Identify which cell holds the provided text, then report its [x, y] central coordinate. 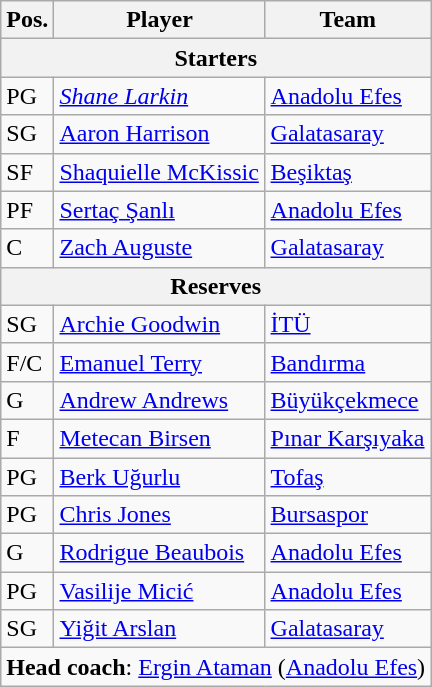
Rodrigue Beaubois [160, 553]
Starters [216, 58]
Sertaç Şanlı [160, 210]
Emanuel Terry [160, 362]
F/C [28, 362]
Büyükçekmece [348, 400]
PF [28, 210]
Chris Jones [160, 515]
Reserves [216, 286]
F [28, 438]
SF [28, 172]
Shaquielle McKissic [160, 172]
Player [160, 20]
Bandırma [348, 362]
C [28, 248]
Andrew Andrews [160, 400]
Zach Auguste [160, 248]
Pınar Karşıyaka [348, 438]
Bursaspor [348, 515]
Vasilije Micić [160, 591]
Metecan Birsen [160, 438]
Aaron Harrison [160, 134]
Head coach: Ergin Ataman (Anadolu Efes) [216, 667]
Yiğit Arslan [160, 629]
Archie Goodwin [160, 324]
Berk Uğurlu [160, 477]
Team [348, 20]
Tofaş [348, 477]
Pos. [28, 20]
İTÜ [348, 324]
Shane Larkin [160, 96]
Beşiktaş [348, 172]
